Return the [X, Y] coordinate for the center point of the cell that contains the specified text.  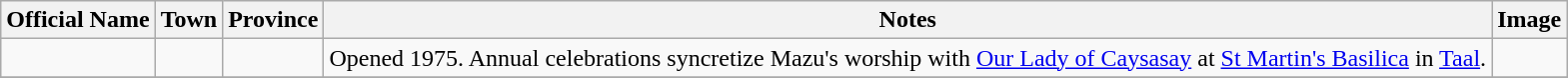
Town [189, 20]
Official Name [78, 20]
Notes [907, 20]
Province [274, 20]
Opened 1975. Annual celebrations syncretize Mazu's worship with Our Lady of Caysasay at St Martin's Basilica in Taal. [907, 58]
Image [1529, 20]
